From the cell containing the given text, extract its center point as (X, Y) coordinate. 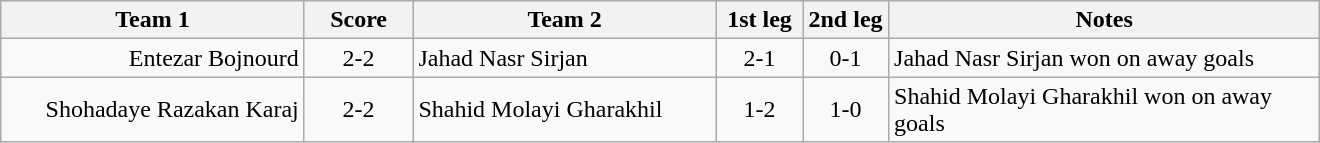
Notes (1104, 20)
Shahid Molayi Gharakhil (565, 110)
Score (358, 20)
0-1 (845, 58)
Team 2 (565, 20)
1st leg (759, 20)
Shohadaye Razakan Karaj (153, 110)
1-0 (845, 110)
Entezar Bojnourd (153, 58)
Jahad Nasr Sirjan (565, 58)
2-1 (759, 58)
Jahad Nasr Sirjan won on away goals (1104, 58)
Shahid Molayi Gharakhil won on away goals (1104, 110)
2nd leg (845, 20)
1-2 (759, 110)
Team 1 (153, 20)
